From the cell containing the given text, extract its center point as [x, y] coordinate. 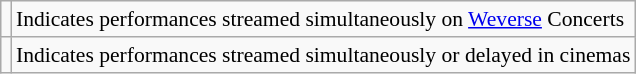
Indicates performances streamed simultaneously or delayed in cinemas [324, 55]
Indicates performances streamed simultaneously on Weverse Concerts [324, 19]
